From the cell containing the given text, extract its center point as (X, Y) coordinate. 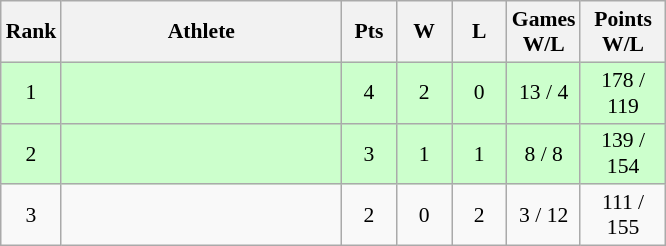
3 / 12 (544, 216)
Pts (368, 32)
PointsW/L (622, 32)
139 / 154 (622, 154)
13 / 4 (544, 92)
Rank (32, 32)
L (480, 32)
GamesW/L (544, 32)
Athlete (201, 32)
111 / 155 (622, 216)
8 / 8 (544, 154)
178 / 119 (622, 92)
W (424, 32)
4 (368, 92)
